Output the (x, y) coordinate of the center of the cell containing the given text.  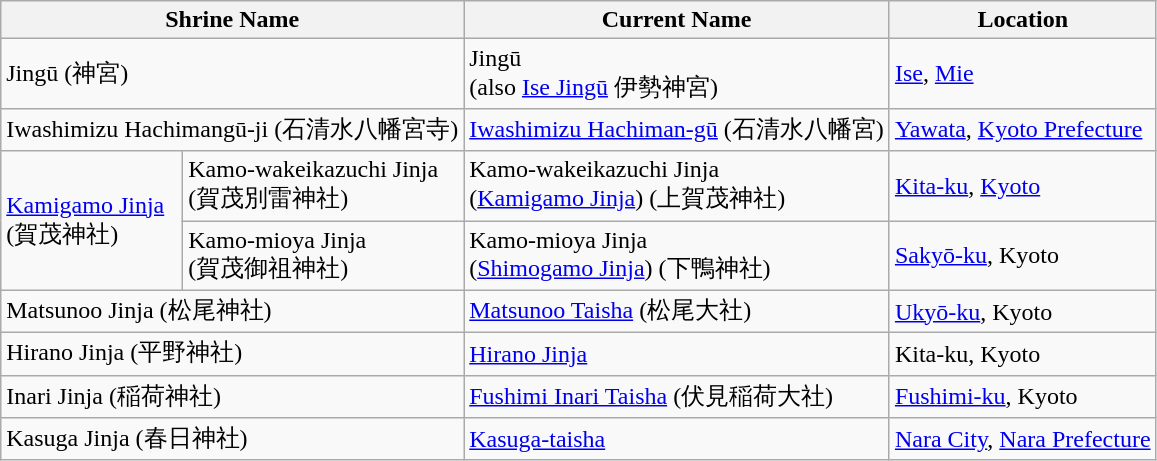
Matsunoo Jinja (松尾神社) (232, 312)
Iwashimizu Hachimangū-ji (石清水八幡宮寺) (232, 130)
Kamo-mioya Jinja(賀茂御祖神社) (324, 255)
Current Name (677, 20)
Inari Jinja (稲荷神社) (232, 396)
Kamigamo Jinja(賀茂神社) (92, 220)
Iwashimizu Hachiman-gū (石清水八幡宮) (677, 130)
Fushimi-ku, Kyoto (1022, 396)
Kamo-wakeikazuchi Jinja(Kamigamo Jinja) (上賀茂神社) (677, 186)
Jingū(also Ise Jingū 伊勢神宮) (677, 74)
Kasuga Jinja (春日神社) (232, 440)
Kasuga-taisha (677, 440)
Nara City, Nara Prefecture (1022, 440)
Location (1022, 20)
Yawata, Kyoto Prefecture (1022, 130)
Ukyō-ku, Kyoto (1022, 312)
Hirano Jinja (677, 354)
Shrine Name (232, 20)
Kamo-wakeikazuchi Jinja(賀茂別雷神社) (324, 186)
Fushimi Inari Taisha (伏見稲荷大社) (677, 396)
Jingū (神宮) (232, 74)
Hirano Jinja (平野神社) (232, 354)
Matsunoo Taisha (松尾大社) (677, 312)
Kamo-mioya Jinja(Shimogamo Jinja) (下鴨神社) (677, 255)
Sakyō-ku, Kyoto (1022, 255)
Ise, Mie (1022, 74)
